Detect which cell encompasses the target text, then output its (X, Y) center coordinate. 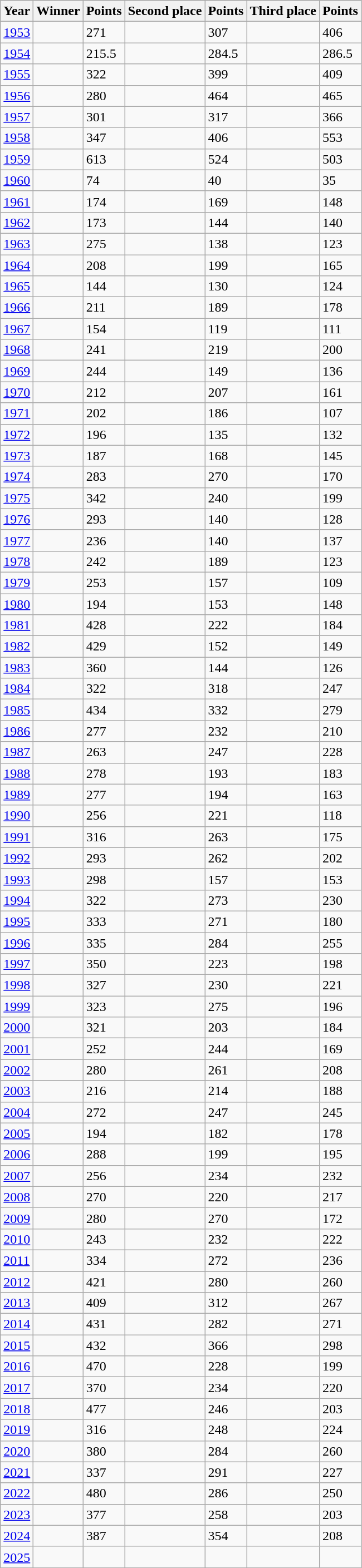
124 (340, 287)
1956 (17, 96)
227 (340, 1472)
2021 (17, 1472)
2015 (17, 1345)
253 (104, 583)
327 (104, 985)
118 (340, 816)
1996 (17, 943)
2002 (17, 1070)
278 (104, 773)
429 (104, 647)
1971 (17, 413)
248 (226, 1430)
1966 (17, 308)
307 (226, 32)
1987 (17, 752)
109 (340, 583)
2019 (17, 1430)
342 (104, 498)
Year (17, 11)
1955 (17, 75)
1998 (17, 985)
2004 (17, 1112)
283 (104, 477)
163 (340, 795)
370 (104, 1388)
2009 (17, 1218)
111 (340, 329)
1965 (17, 287)
2010 (17, 1239)
1953 (17, 32)
137 (340, 540)
464 (226, 96)
334 (104, 1260)
434 (104, 710)
1985 (17, 710)
240 (226, 498)
1991 (17, 837)
250 (340, 1493)
207 (226, 392)
175 (340, 837)
335 (104, 943)
180 (340, 921)
255 (340, 943)
219 (226, 350)
282 (226, 1324)
174 (104, 201)
1988 (17, 773)
421 (104, 1281)
2023 (17, 1515)
1982 (17, 647)
242 (104, 561)
312 (226, 1303)
2003 (17, 1091)
1957 (17, 117)
1958 (17, 138)
195 (340, 1155)
74 (104, 180)
1964 (17, 265)
130 (226, 287)
347 (104, 138)
172 (340, 1218)
2022 (17, 1493)
350 (104, 964)
1989 (17, 795)
2008 (17, 1197)
2025 (17, 1557)
Third place (283, 11)
1980 (17, 604)
1974 (17, 477)
216 (104, 1091)
380 (104, 1451)
1995 (17, 921)
291 (226, 1472)
1969 (17, 371)
245 (340, 1112)
241 (104, 350)
333 (104, 921)
1977 (17, 540)
387 (104, 1536)
317 (226, 117)
1961 (17, 201)
35 (340, 180)
128 (340, 519)
173 (104, 223)
2011 (17, 1260)
211 (104, 308)
1997 (17, 964)
2020 (17, 1451)
1959 (17, 159)
1963 (17, 244)
Second place (165, 11)
1967 (17, 329)
318 (226, 689)
323 (104, 1007)
399 (226, 75)
288 (104, 1155)
503 (340, 159)
2016 (17, 1367)
1993 (17, 879)
2007 (17, 1176)
152 (226, 647)
1976 (17, 519)
Winner (58, 11)
258 (226, 1515)
2000 (17, 1028)
428 (104, 625)
284.5 (226, 53)
138 (226, 244)
1973 (17, 456)
107 (340, 413)
161 (340, 392)
2012 (17, 1281)
193 (226, 773)
1983 (17, 668)
553 (340, 138)
1984 (17, 689)
182 (226, 1133)
212 (104, 392)
1962 (17, 223)
286 (226, 1493)
170 (340, 477)
214 (226, 1091)
223 (226, 964)
1970 (17, 392)
1979 (17, 583)
2018 (17, 1409)
465 (340, 96)
2005 (17, 1133)
2006 (17, 1155)
2024 (17, 1536)
1975 (17, 498)
477 (104, 1409)
145 (340, 456)
246 (226, 1409)
198 (340, 964)
2017 (17, 1388)
154 (104, 329)
40 (226, 180)
119 (226, 329)
279 (340, 710)
186 (226, 413)
136 (340, 371)
262 (226, 858)
1986 (17, 731)
217 (340, 1197)
200 (340, 350)
1990 (17, 816)
432 (104, 1345)
210 (340, 731)
1968 (17, 350)
187 (104, 456)
1972 (17, 435)
165 (340, 265)
1999 (17, 1007)
321 (104, 1028)
224 (340, 1430)
1954 (17, 53)
524 (226, 159)
354 (226, 1536)
1978 (17, 561)
1992 (17, 858)
332 (226, 710)
301 (104, 117)
2014 (17, 1324)
470 (104, 1367)
168 (226, 456)
2013 (17, 1303)
267 (340, 1303)
132 (340, 435)
1960 (17, 180)
188 (340, 1091)
252 (104, 1049)
431 (104, 1324)
480 (104, 1493)
183 (340, 773)
337 (104, 1472)
273 (226, 900)
377 (104, 1515)
261 (226, 1070)
1994 (17, 900)
613 (104, 159)
2001 (17, 1049)
286.5 (340, 53)
215.5 (104, 53)
1981 (17, 625)
126 (340, 668)
360 (104, 668)
243 (104, 1239)
135 (226, 435)
